Output the (X, Y) coordinate of the center of the cell containing the given text.  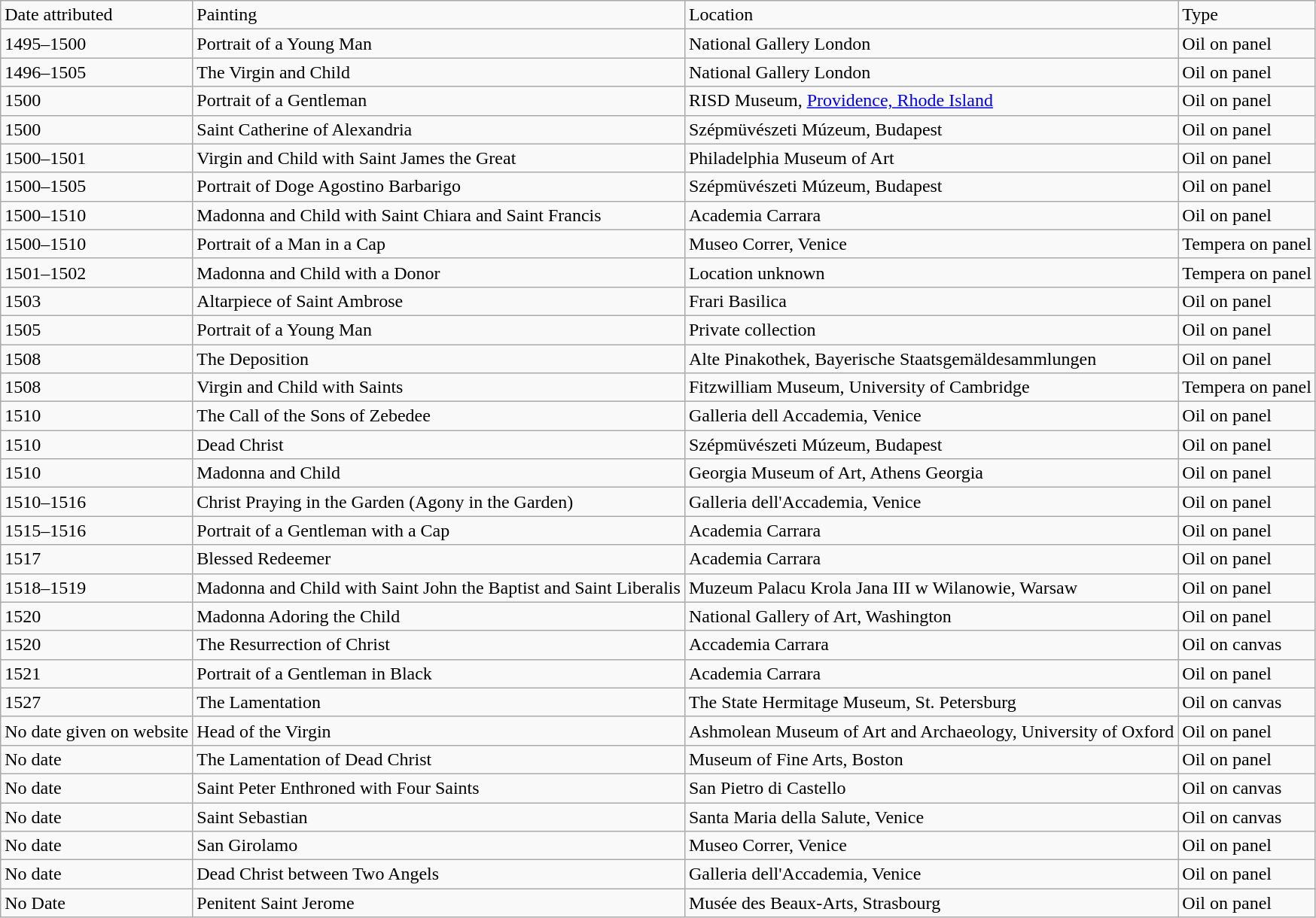
Portrait of a Gentleman in Black (439, 673)
Painting (439, 15)
Private collection (931, 330)
Madonna and Child with Saint John the Baptist and Saint Liberalis (439, 588)
1515–1516 (96, 530)
Head of the Virgin (439, 731)
Madonna and Child with Saint Chiara and Saint Francis (439, 215)
Madonna and Child (439, 473)
The Deposition (439, 359)
Date attributed (96, 15)
No Date (96, 903)
Blessed Redeemer (439, 559)
Fitzwilliam Museum, University of Cambridge (931, 388)
No date given on website (96, 731)
Altarpiece of Saint Ambrose (439, 301)
Location (931, 15)
Dead Christ between Two Angels (439, 874)
1521 (96, 673)
Portrait of Doge Agostino Barbarigo (439, 187)
Georgia Museum of Art, Athens Georgia (931, 473)
1501–1502 (96, 272)
National Gallery of Art, Washington (931, 616)
Saint Sebastian (439, 816)
Christ Praying in the Garden (Agony in the Garden) (439, 502)
1500–1501 (96, 158)
1505 (96, 330)
Madonna Adoring the Child (439, 616)
Saint Peter Enthroned with Four Saints (439, 788)
Penitent Saint Jerome (439, 903)
Galleria dell Accademia, Venice (931, 416)
The Virgin and Child (439, 72)
Location unknown (931, 272)
The Call of the Sons of Zebedee (439, 416)
Portrait of a Man in a Cap (439, 244)
San Girolamo (439, 846)
Dead Christ (439, 445)
Muzeum Palacu Krola Jana III w Wilanowie, Warsaw (931, 588)
Museum of Fine Arts, Boston (931, 759)
1510–1516 (96, 502)
Madonna and Child with a Donor (439, 272)
Portrait of a Gentleman with a Cap (439, 530)
San Pietro di Castello (931, 788)
Saint Catherine of Alexandria (439, 129)
1495–1500 (96, 44)
Portrait of a Gentleman (439, 101)
Alte Pinakothek, Bayerische Staatsgemäldesammlungen (931, 359)
Accademia Carrara (931, 645)
The Resurrection of Christ (439, 645)
The Lamentation of Dead Christ (439, 759)
Ashmolean Museum of Art and Archaeology, University of Oxford (931, 731)
Virgin and Child with Saint James the Great (439, 158)
1503 (96, 301)
1517 (96, 559)
1500–1505 (96, 187)
Type (1247, 15)
1496–1505 (96, 72)
The Lamentation (439, 702)
1527 (96, 702)
Santa Maria della Salute, Venice (931, 816)
Frari Basilica (931, 301)
Musée des Beaux-Arts, Strasbourg (931, 903)
Virgin and Child with Saints (439, 388)
The State Hermitage Museum, St. Petersburg (931, 702)
1518–1519 (96, 588)
RISD Museum, Providence, Rhode Island (931, 101)
Philadelphia Museum of Art (931, 158)
